Output the (X, Y) coordinate of the center of the cell containing the given text.  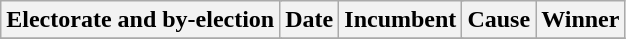
Incumbent (400, 20)
Electorate and by-election (140, 20)
Cause (499, 20)
Date (310, 20)
Winner (580, 20)
